Scan for the cell matching the given text and deliver its [x, y] coordinate at center. 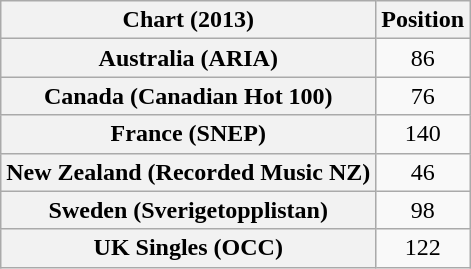
Chart (2013) [188, 20]
New Zealand (Recorded Music NZ) [188, 172]
140 [423, 134]
46 [423, 172]
France (SNEP) [188, 134]
Sweden (Sverigetopplistan) [188, 210]
Australia (ARIA) [188, 58]
Canada (Canadian Hot 100) [188, 96]
122 [423, 248]
76 [423, 96]
Position [423, 20]
UK Singles (OCC) [188, 248]
98 [423, 210]
86 [423, 58]
